Capture the cell that displays the provided text and extract its (x, y) central coordinate. 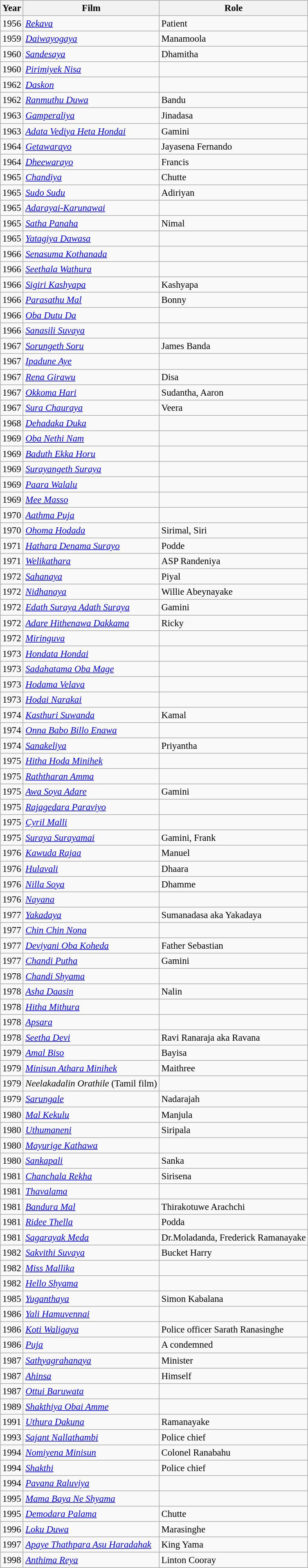
Chin Chin Nona (91, 930)
Yakadaya (91, 915)
Marasinghe (234, 1530)
Baduth Ekka Horu (91, 454)
Ranmuthu Duwa (91, 100)
Dhamitha (234, 54)
Nilla Soya (91, 884)
Manuel (234, 853)
Hello Shyama (91, 1284)
Neelakadalin Orathile (Tamil film) (91, 1084)
Rekava (91, 24)
Dhamme (234, 884)
Bandu (234, 100)
Adiriyan (234, 193)
Maithree (234, 1068)
Patient (234, 24)
Loku Duwa (91, 1530)
Deviyani Oba Koheda (91, 945)
Shakthiya Obai Amme (91, 1407)
1956 (12, 24)
Hodai Narakai (91, 700)
Priyantha (234, 746)
Bonny (234, 300)
Yali Hamuvennai (91, 1314)
Sumanadasa aka Yakadaya (234, 915)
Apaye Thathpara Asu Haradahak (91, 1545)
Pirimiyek Nisa (91, 69)
Rena Girawu (91, 377)
Dehadaka Duka (91, 423)
Manamoola (234, 39)
Role (234, 8)
Yuganthaya (91, 1299)
King Yama (234, 1545)
Bandura Mal (91, 1207)
Nimal (234, 223)
Chandi Shyama (91, 976)
1993 (12, 1437)
Rajagedara Paraviyo (91, 807)
Shakthi (91, 1468)
Manjula (234, 1115)
Sathyagrahanaya (91, 1360)
Apsara (91, 1022)
Aathma Puja (91, 515)
Nayana (91, 899)
Sadahatama Oba Mage (91, 669)
Uthumaneni (91, 1130)
Cyril Malli (91, 822)
Willie Abeynayake (234, 592)
Ahinsa (91, 1376)
Ricky (234, 623)
Raththaran Amma (91, 777)
Welikathara (91, 561)
Sanka (234, 1160)
Sirimal, Siri (234, 531)
Suraya Surayamai (91, 838)
Ipadune Aye (91, 362)
Kawuda Rajaa (91, 853)
Veera (234, 408)
Sakvithi Suvaya (91, 1253)
Oba Dutu Da (91, 316)
Senasuma Kothanada (91, 254)
Mayurige Kathawa (91, 1145)
Nomiyena Minisun (91, 1453)
Sandesaya (91, 54)
Ohoma Hodada (91, 531)
Hitha Mithura (91, 1007)
Nalin (234, 992)
Thavalama (91, 1192)
Nadarajah (234, 1099)
1959 (12, 39)
Dhaara (234, 869)
Ridee Thella (91, 1222)
Dr.Moladanda, Frederick Ramanayake (234, 1237)
1989 (12, 1407)
Asha Daasin (91, 992)
Gamini, Frank (234, 838)
Bucket Harry (234, 1253)
Colonel Ranabahu (234, 1453)
1998 (12, 1560)
Hathara Denama Surayo (91, 546)
Hondata Hondai (91, 654)
Onna Babo Billo Enawa (91, 730)
Seetha Devi (91, 1038)
Sarungale (91, 1099)
Okkoma Hari (91, 392)
Uthura Dakuna (91, 1422)
1996 (12, 1530)
Parasathu Mal (91, 300)
Sankapali (91, 1160)
Mama Baya Ne Shyama (91, 1499)
1968 (12, 423)
Sajant Nallathambi (91, 1437)
Puja (91, 1345)
1985 (12, 1299)
Kamal (234, 715)
Sahanaya (91, 577)
Jayasena Fernando (234, 146)
Hulavali (91, 869)
Awa Soya Adare (91, 792)
Francis (234, 162)
Miss Mallika (91, 1268)
Sirisena (234, 1176)
Sorungeth Soru (91, 346)
Satha Panaha (91, 223)
Nidhanaya (91, 592)
Amal Biso (91, 1053)
1991 (12, 1422)
Police officer Sarath Ranasinghe (234, 1330)
Oba Nethi Nam (91, 439)
Simon Kabalana (234, 1299)
Edath Suraya Adath Suraya (91, 607)
Thirakotuwe Arachchi (234, 1207)
Minisun Athara Minihek (91, 1068)
Ottui Baruwata (91, 1391)
Mal Kekulu (91, 1115)
ASP Randeniya (234, 561)
Sanakeliya (91, 746)
Linton Cooray (234, 1560)
1997 (12, 1545)
Hodama Velava (91, 684)
Paara Walalu (91, 484)
Siripala (234, 1130)
Mee Masso (91, 500)
Sudantha, Aaron (234, 392)
Kasthuri Suwanda (91, 715)
Pavana Raluviya (91, 1483)
Sudo Sudu (91, 193)
Getawarayo (91, 146)
Piyal (234, 577)
Chanchala Rekha (91, 1176)
Kashyapa (234, 285)
Adare Hithenawa Dakkama (91, 623)
Ramanayake (234, 1422)
Year (12, 8)
Podde (234, 546)
Gamperaliya (91, 116)
Demodara Palama (91, 1514)
Daiwayogaya (91, 39)
Adata Vediya Heta Hondai (91, 131)
Sagarayak Meda (91, 1237)
Film (91, 8)
Sigiri Kashyapa (91, 285)
Adarayai-Karunawai (91, 208)
Jinadasa (234, 116)
Sanasili Suvaya (91, 331)
Yatagiya Dawasa (91, 239)
Chandi Putha (91, 961)
Ravi Ranaraja aka Ravana (234, 1038)
Miringuva (91, 638)
A condemned (234, 1345)
Anthima Reya (91, 1560)
James Banda (234, 346)
Dheewarayo (91, 162)
Podda (234, 1222)
Himself (234, 1376)
Father Sebastian (234, 945)
Disa (234, 377)
Koti Waligaya (91, 1330)
Daskon (91, 85)
Hitha Hoda Minihek (91, 761)
Bayisa (234, 1053)
Chandiya (91, 177)
Surayangeth Suraya (91, 469)
Minister (234, 1360)
Seethala Wathura (91, 269)
Sura Chauraya (91, 408)
